Determine the [x, y] coordinate at the center of the cell enclosing the given text.  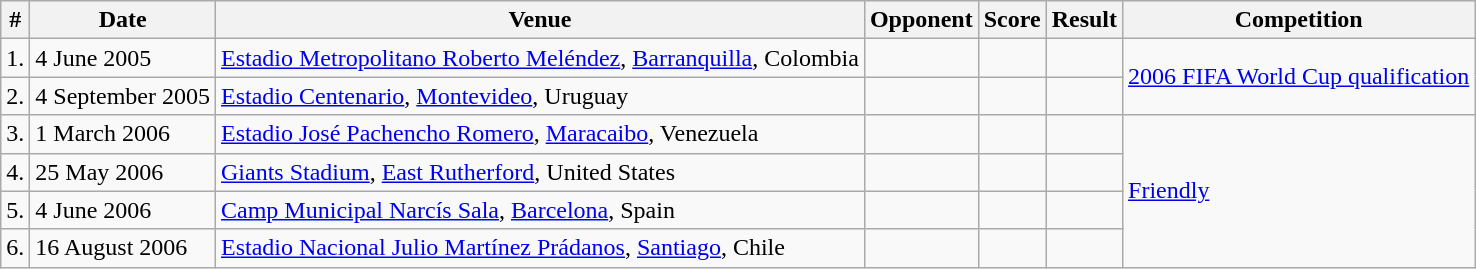
Competition [1299, 20]
Date [123, 20]
Friendly [1299, 191]
4 June 2006 [123, 210]
Venue [540, 20]
Camp Municipal Narcís Sala, Barcelona, Spain [540, 210]
5. [16, 210]
Estadio Nacional Julio Martínez Prádanos, Santiago, Chile [540, 248]
16 August 2006 [123, 248]
3. [16, 134]
Opponent [921, 20]
# [16, 20]
1. [16, 58]
Score [1012, 20]
1 March 2006 [123, 134]
Estadio Metropolitano Roberto Meléndez, Barranquilla, Colombia [540, 58]
Giants Stadium, East Rutherford, United States [540, 172]
25 May 2006 [123, 172]
Estadio Centenario, Montevideo, Uruguay [540, 96]
4 September 2005 [123, 96]
2006 FIFA World Cup qualification [1299, 77]
Estadio José Pachencho Romero, Maracaibo, Venezuela [540, 134]
6. [16, 248]
4 June 2005 [123, 58]
Result [1084, 20]
2. [16, 96]
4. [16, 172]
